Search for the cell housing the specified text and yield its [x, y] center coordinate. 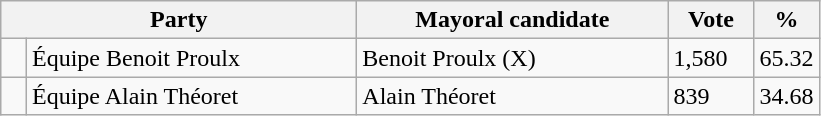
Alain Théoret [512, 96]
Équipe Benoit Proulx [191, 58]
34.68 [786, 96]
Party [179, 20]
Benoit Proulx (X) [512, 58]
65.32 [786, 58]
Équipe Alain Théoret [191, 96]
839 [711, 96]
% [786, 20]
Mayoral candidate [512, 20]
1,580 [711, 58]
Vote [711, 20]
